For the text-containing cell, return its midpoint in [X, Y] coordinate format. 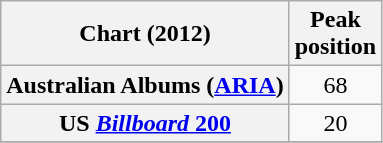
Australian Albums (ARIA) [145, 85]
Chart (2012) [145, 34]
20 [335, 123]
68 [335, 85]
Peakposition [335, 34]
US Billboard 200 [145, 123]
